Return the [x, y] coordinate for the center point of the cell that contains the specified text.  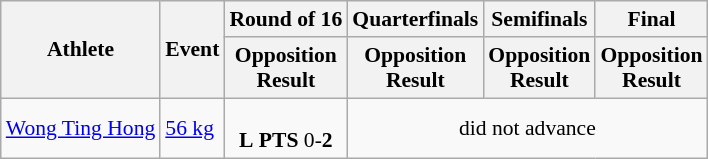
did not advance [527, 128]
56 kg [192, 128]
L PTS 0-2 [286, 128]
Event [192, 50]
Round of 16 [286, 19]
Athlete [81, 50]
Semifinals [539, 19]
Wong Ting Hong [81, 128]
Final [651, 19]
Quarterfinals [415, 19]
